Scan for the cell matching the given text and deliver its [X, Y] coordinate at center. 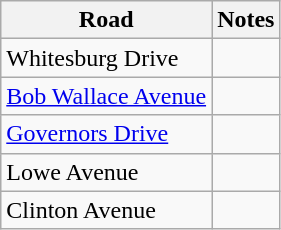
Governors Drive [106, 134]
Lowe Avenue [106, 172]
Whitesburg Drive [106, 58]
Clinton Avenue [106, 210]
Road [106, 20]
Bob Wallace Avenue [106, 96]
Notes [246, 20]
